From the cell containing the given text, extract its center point as [x, y] coordinate. 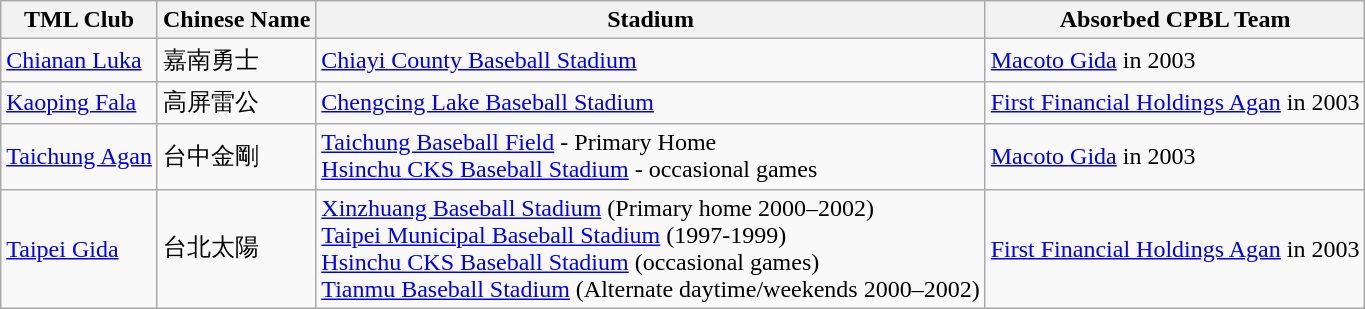
Chiayi County Baseball Stadium [650, 60]
Taichung Baseball Field - Primary Home Hsinchu CKS Baseball Stadium - occasional games [650, 156]
Taichung Agan [80, 156]
台中金剛 [236, 156]
Chengcing Lake Baseball Stadium [650, 102]
Chianan Luka [80, 60]
Chinese Name [236, 20]
Taipei Gida [80, 248]
Absorbed CPBL Team [1175, 20]
Kaoping Fala [80, 102]
高屏雷公 [236, 102]
台北太陽 [236, 248]
Stadium [650, 20]
嘉南勇士 [236, 60]
TML Club [80, 20]
